Identify which cell holds the provided text, then report its (x, y) central coordinate. 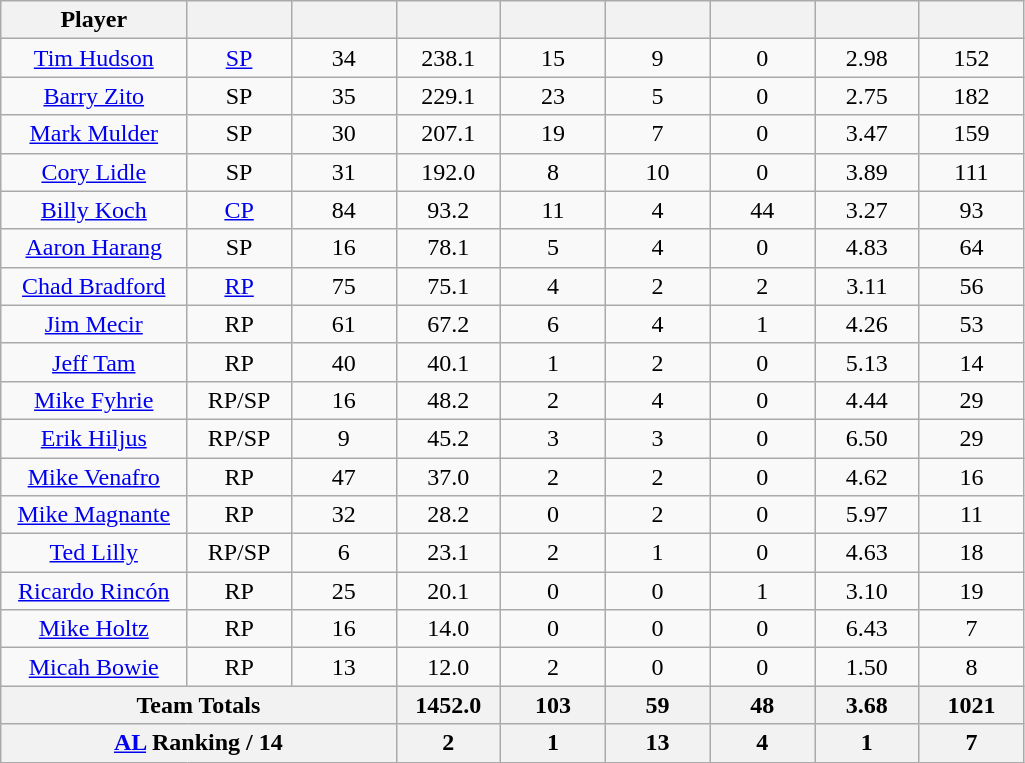
5.13 (868, 362)
3.11 (868, 286)
56 (972, 286)
1.50 (868, 667)
3.68 (868, 705)
93.2 (448, 210)
Team Totals (198, 705)
Mike Venafro (94, 477)
Cory Lidle (94, 172)
4.26 (868, 324)
5.97 (868, 515)
2.75 (868, 96)
45.2 (448, 438)
111 (972, 172)
4.63 (868, 553)
152 (972, 58)
3.27 (868, 210)
1021 (972, 705)
AL Ranking / 14 (198, 743)
Player (94, 20)
23.1 (448, 553)
Erik Hiljus (94, 438)
32 (344, 515)
48 (762, 705)
Barry Zito (94, 96)
34 (344, 58)
30 (344, 134)
Ted Lilly (94, 553)
Chad Bradford (94, 286)
1452.0 (448, 705)
10 (658, 172)
53 (972, 324)
207.1 (448, 134)
44 (762, 210)
Mark Mulder (94, 134)
23 (554, 96)
93 (972, 210)
Micah Bowie (94, 667)
229.1 (448, 96)
37.0 (448, 477)
20.1 (448, 591)
Jim Mecir (94, 324)
75 (344, 286)
3.89 (868, 172)
3.47 (868, 134)
12.0 (448, 667)
2.98 (868, 58)
Ricardo Rincón (94, 591)
78.1 (448, 248)
40.1 (448, 362)
CP (240, 210)
18 (972, 553)
Aaron Harang (94, 248)
Jeff Tam (94, 362)
64 (972, 248)
3.10 (868, 591)
35 (344, 96)
Billy Koch (94, 210)
59 (658, 705)
14.0 (448, 629)
4.44 (868, 400)
28.2 (448, 515)
103 (554, 705)
6.43 (868, 629)
4.62 (868, 477)
14 (972, 362)
238.1 (448, 58)
Tim Hudson (94, 58)
15 (554, 58)
40 (344, 362)
31 (344, 172)
Mike Fyhrie (94, 400)
182 (972, 96)
47 (344, 477)
159 (972, 134)
48.2 (448, 400)
192.0 (448, 172)
Mike Magnante (94, 515)
Mike Holtz (94, 629)
4.83 (868, 248)
61 (344, 324)
6.50 (868, 438)
84 (344, 210)
75.1 (448, 286)
67.2 (448, 324)
25 (344, 591)
